Scan for the cell matching the given text and deliver its [x, y] coordinate at center. 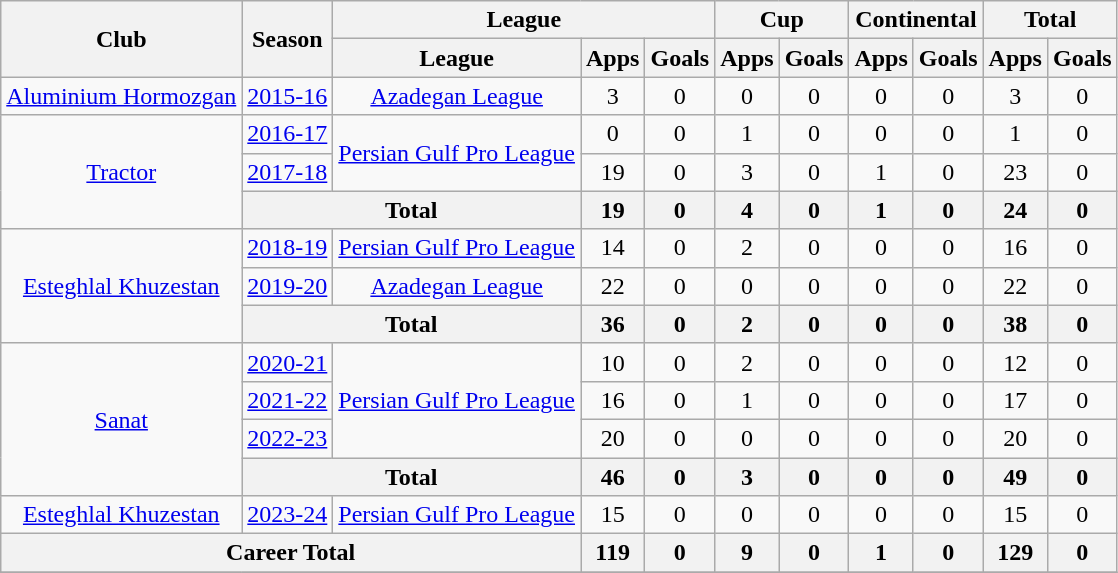
Tractor [122, 172]
2015-16 [288, 96]
Club [122, 39]
14 [612, 248]
38 [1015, 324]
4 [747, 210]
2020-21 [288, 362]
Career Total [291, 553]
2022-23 [288, 438]
2017-18 [288, 172]
Continental [916, 20]
46 [612, 477]
Sanat [122, 419]
36 [612, 324]
2023-24 [288, 515]
17 [1015, 400]
119 [612, 553]
49 [1015, 477]
12 [1015, 362]
2021-22 [288, 400]
129 [1015, 553]
24 [1015, 210]
2018-19 [288, 248]
2016-17 [288, 134]
10 [612, 362]
Aluminium Hormozgan [122, 96]
23 [1015, 172]
9 [747, 553]
Season [288, 39]
Cup [782, 20]
2019-20 [288, 286]
